From the cell containing the given text, extract its center point as (X, Y) coordinate. 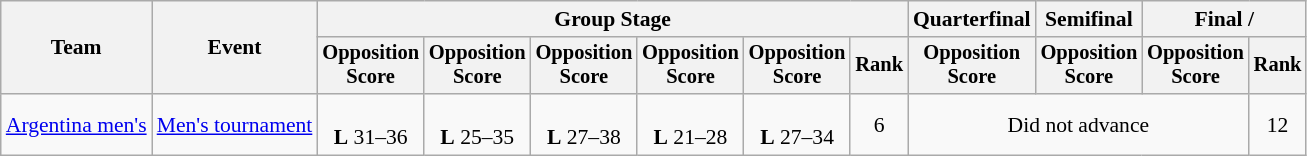
Did not advance (1078, 124)
12 (1278, 124)
Group Stage (612, 19)
Event (235, 48)
Quarterfinal (972, 19)
L 25–35 (478, 124)
L 27–34 (798, 124)
Semifinal (1090, 19)
Argentina men's (76, 124)
L 31–36 (370, 124)
Team (76, 48)
6 (879, 124)
Men's tournament (235, 124)
L 27–38 (584, 124)
L 21–28 (690, 124)
Final / (1224, 19)
